Extract the [X, Y] coordinate from the center of the cell holding the provided text.  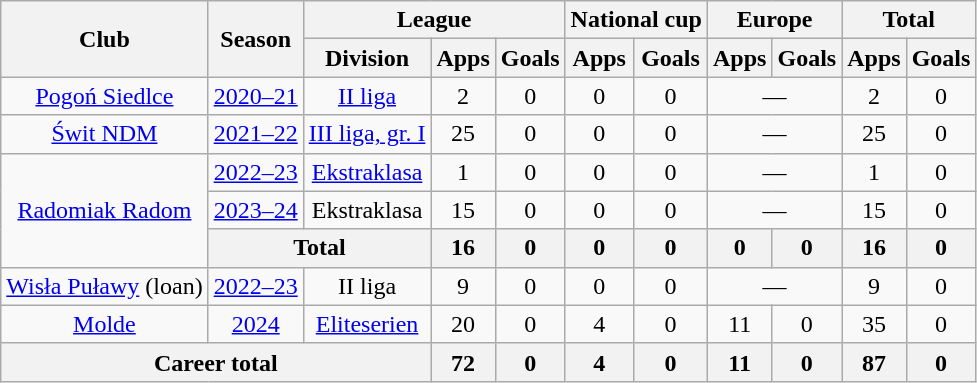
Eliteserien [367, 324]
Radomiak Radom [104, 210]
20 [463, 324]
Career total [216, 362]
87 [874, 362]
Świt NDM [104, 134]
III liga, gr. I [367, 134]
League [434, 20]
Club [104, 39]
National cup [636, 20]
Division [367, 58]
2020–21 [256, 96]
Europe [775, 20]
35 [874, 324]
Pogoń Siedlce [104, 96]
2024 [256, 324]
2021–22 [256, 134]
Wisła Puławy (loan) [104, 286]
Season [256, 39]
Molde [104, 324]
2023–24 [256, 210]
72 [463, 362]
